Identify which cell holds the provided text, then report its [x, y] central coordinate. 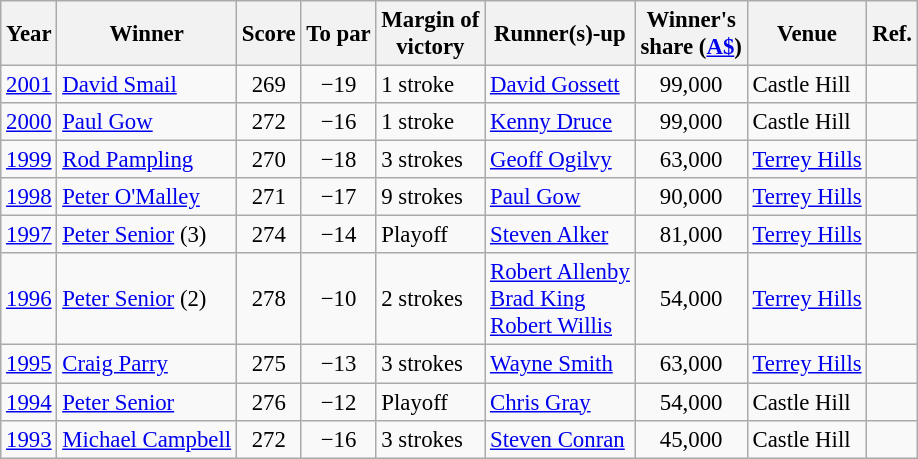
90,000 [691, 197]
270 [268, 160]
−18 [338, 160]
278 [268, 300]
Peter Senior [147, 402]
Steven Conran [560, 439]
1995 [29, 364]
Winner [147, 34]
Chris Gray [560, 402]
9 strokes [430, 197]
Robert Allenby Brad King Robert Willis [560, 300]
1998 [29, 197]
Peter Senior (3) [147, 235]
Peter Senior (2) [147, 300]
1994 [29, 402]
Venue [807, 34]
1997 [29, 235]
2000 [29, 122]
274 [268, 235]
Steven Alker [560, 235]
271 [268, 197]
Score [268, 34]
275 [268, 364]
81,000 [691, 235]
Geoff Ogilvy [560, 160]
Margin ofvictory [430, 34]
269 [268, 85]
Peter O'Malley [147, 197]
2001 [29, 85]
−14 [338, 235]
Michael Campbell [147, 439]
−13 [338, 364]
Kenny Druce [560, 122]
−19 [338, 85]
Runner(s)-up [560, 34]
2 strokes [430, 300]
−12 [338, 402]
To par [338, 34]
David Gossett [560, 85]
David Smail [147, 85]
−17 [338, 197]
Rod Pampling [147, 160]
Wayne Smith [560, 364]
1996 [29, 300]
Winner'sshare (A$) [691, 34]
−10 [338, 300]
1993 [29, 439]
45,000 [691, 439]
Ref. [892, 34]
276 [268, 402]
1999 [29, 160]
Year [29, 34]
Craig Parry [147, 364]
